Return (x, y) of the center of cell containing provided text 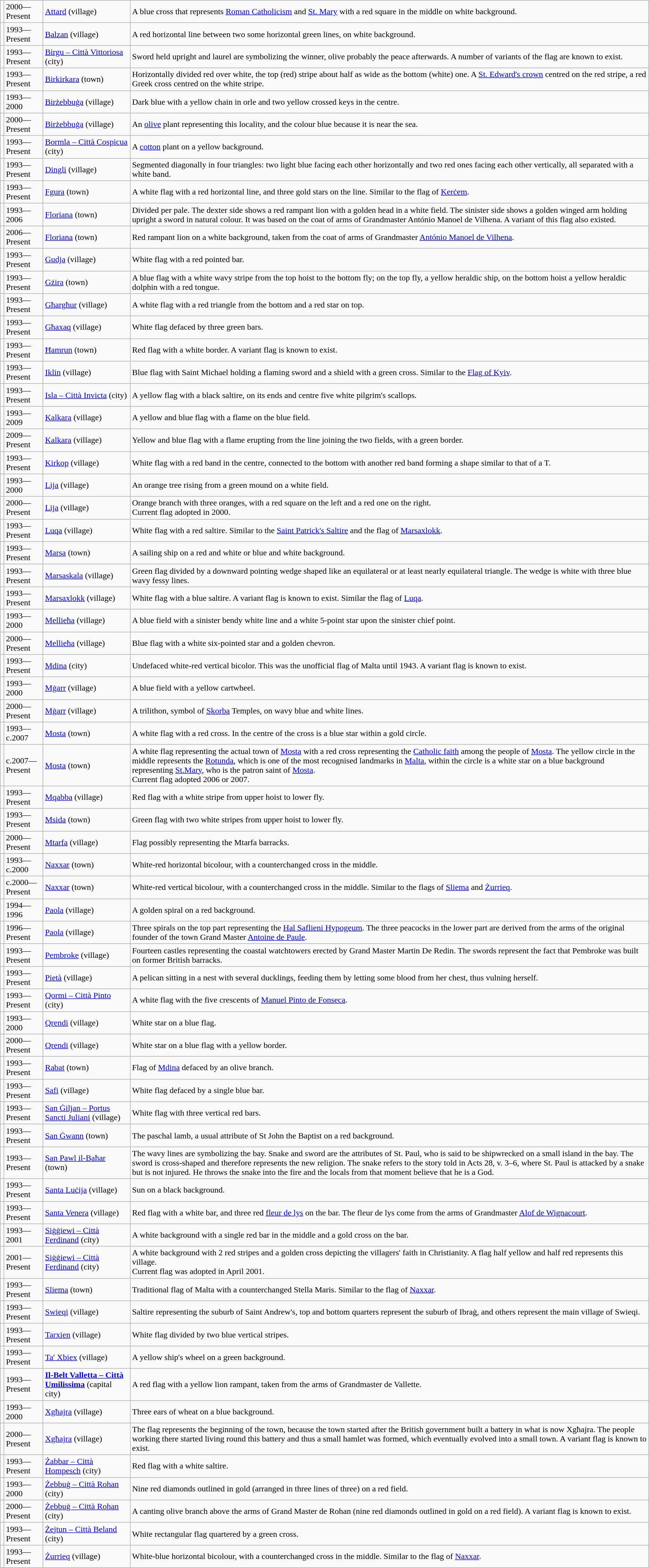
Birgu – Città Vittoriosa (city) (87, 57)
A blue field with a yellow cartwheel. (389, 688)
Santa Venera (village) (87, 1213)
Marsaskala (village) (87, 575)
A red horizontal line between two some horizontal green lines, on white background. (389, 34)
White rectangular flag quartered by a green cross. (389, 1534)
Fgura (town) (87, 192)
2001—Present (24, 1262)
Bormla – Città Cospicua (city) (87, 147)
Red rampant lion on a white background, taken from the coat of arms of Grandmaster António Manoel de Vilhena. (389, 237)
An orange tree rising from a green mound on a white field. (389, 485)
Swieqi (village) (87, 1312)
White star on a blue flag. (389, 1023)
White star on a blue flag with a yellow border. (389, 1046)
Mqabba (village) (87, 797)
Pietà (village) (87, 978)
Dark blue with a yellow chain in orle and two yellow crossed keys in the centre. (389, 102)
Kirkop (village) (87, 462)
A pelican sitting in a nest with several ducklings, feeding them by letting some blood from her chest, thus vulning herself. (389, 978)
Sliema (town) (87, 1290)
White-red horizontal bicolour, with a counterchanged cross in the middle. (389, 865)
Nine red diamonds outlined in gold (arranged in three lines of three) on a red field. (389, 1489)
1993—2001 (24, 1235)
Gżira (town) (87, 282)
1993—c.2000 (24, 865)
Three ears of wheat on a blue background. (389, 1412)
Yellow and blue flag with a flame erupting from the line joining the two fields, with a green border. (389, 440)
Blue flag with Saint Michael holding a flaming sword and a shield with a green cross. Similar to the Flag of Kyiv. (389, 372)
Flag possibly representing the Mtarfa barracks. (389, 842)
Orange branch with three oranges, with a red square on the left and a red one on the right.Current flag adopted in 2000. (389, 508)
A blue field with a sinister bendy white line and a white 5-point star upon the sinister chief point. (389, 621)
Undefaced white-red vertical bicolor. This was the unofficial flag of Malta until 1943. A variant flag is known to exist. (389, 666)
White flag with a red band in the centre, connected to the bottom with another red band forming a shape similar to that of a T. (389, 462)
Pembroke (village) (87, 955)
San Ġiljan – Portus Sancti Juliani (village) (87, 1113)
Balzan (village) (87, 34)
Isla – Città Invicta (city) (87, 395)
Żurrieq (village) (87, 1557)
Iklin (village) (87, 372)
Msida (town) (87, 820)
Santa Luċija (village) (87, 1190)
A red flag with a yellow lion rampant, taken from the arms of Grandmaster de Vallette. (389, 1384)
A yellow and blue flag with a flame on the blue field. (389, 417)
c.2000—Present (24, 887)
1993—2009 (24, 417)
White-red vertical bicolour, with a counterchanged cross in the middle. Similar to the flags of Sliema and Żurrieq. (389, 887)
White flag defaced by a single blue bar. (389, 1091)
Red flag with a white bar, and three red fleur de lys on the bar. The fleur de lys come from the arms of Grandmaster Alof de Wignacourt. (389, 1213)
1993—c.2007 (24, 734)
Tarxien (village) (87, 1335)
Safi (village) (87, 1091)
Il-Belt Valletta – Città Umilissima (capital city) (87, 1384)
Red flag with a white border. A variant flag is known to exist. (389, 350)
San Ġwann (town) (87, 1136)
A golden spiral on a red background. (389, 910)
A yellow ship's wheel on a green background. (389, 1357)
An olive plant representing this locality, and the colour blue because it is near the sea. (389, 124)
Dingli (village) (87, 169)
Birkirkara (town) (87, 79)
A white flag with a red horizontal line, and three gold stars on the line. Similar to the flag of Kerċem. (389, 192)
Attard (village) (87, 12)
White flag defaced by three green bars. (389, 327)
Luqa (village) (87, 530)
A yellow flag with a black saltire, on its ends and centre five white pilgrim's scallops. (389, 395)
1994—1996 (24, 910)
Żejtun – Città Beland (city) (87, 1534)
A white flag with a red triangle from the bottom and a red star on top. (389, 305)
San Pawl il-Baħar (town) (87, 1163)
White flag with a red pointed bar. (389, 259)
White flag with a red saltire. Similar to the Saint Patrick's Saltire and the flag of Marsaxlokk. (389, 530)
Żabbar – Città Hompesch (city) (87, 1466)
Red flag with a white saltire. (389, 1466)
Sword held upright and laurel are symbolizing the winner, olive probably the peace afterwards. A number of variants of the flag are known to exist. (389, 57)
Għargħur (village) (87, 305)
White-blue horizontal bicolour, with a counterchanged cross in the middle. Similar to the flag of Naxxar. (389, 1557)
Ta' Xbiex (village) (87, 1357)
1996—Present (24, 933)
Qormi – Città Pinto (city) (87, 1000)
2009—Present (24, 440)
Red flag with a white stripe from upper hoist to lower fly. (389, 797)
A white flag with the five crescents of Manuel Pinto de Fonseca. (389, 1000)
c.2007—Present (24, 765)
Gudja (village) (87, 259)
White flag divided by two blue vertical stripes. (389, 1335)
Ħamrun (town) (87, 350)
A cotton plant on a yellow background. (389, 147)
White flag with a blue saltire. A variant flag is known to exist. Similar the flag of Luqa. (389, 598)
Traditional flag of Malta with a counterchanged Stella Maris. Similar to the flag of Naxxar. (389, 1290)
A canting olive branch above the arms of Grand Master de Rohan (nine red diamonds outlined in gold on a red field). A variant flag is known to exist. (389, 1511)
Blue flag with a white six-pointed star and a golden chevron. (389, 643)
Rabat (town) (87, 1068)
Marsa (town) (87, 553)
1993—2006 (24, 214)
A blue cross that represents Roman Catholicism and St. Mary with a red square in the middle on white background. (389, 12)
The paschal lamb, a usual attribute of St John the Baptist on a red background. (389, 1136)
2006—Present (24, 237)
A trilithon, symbol of Skorba Temples, on wavy blue and white lines. (389, 711)
Għaxaq (village) (87, 327)
Flag of Mdina defaced by an olive branch. (389, 1068)
Marsaxlokk (village) (87, 598)
Green flag with two white stripes from upper hoist to lower fly. (389, 820)
Mdina (city) (87, 666)
A white background with a single red bar in the middle and a gold cross on the bar. (389, 1235)
Mtarfa (village) (87, 842)
A sailing ship on a red and white or blue and white background. (389, 553)
White flag with three vertical red bars. (389, 1113)
Sun on a black background. (389, 1190)
A white flag with a red cross. In the centre of the cross is a blue star within a gold circle. (389, 734)
